Return [x, y] of the center of cell containing provided text 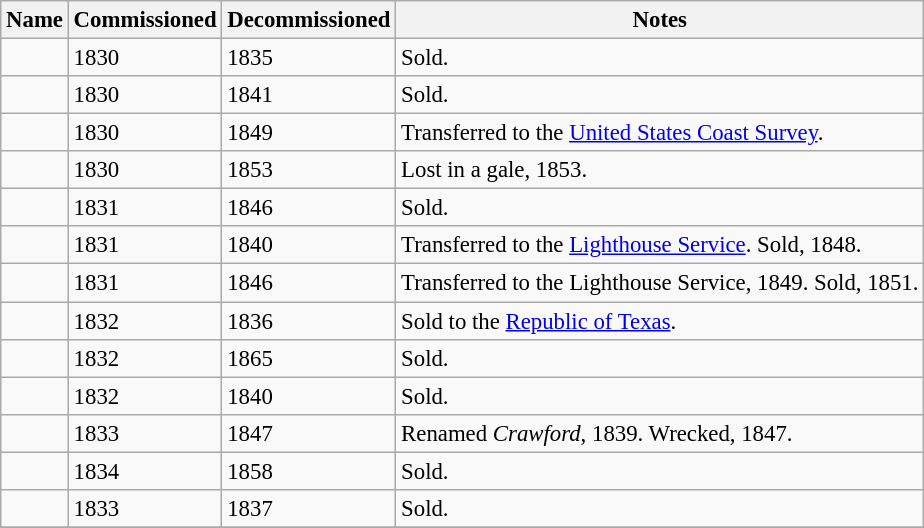
1834 [145, 471]
Renamed Crawford, 1839. Wrecked, 1847. [660, 433]
Transferred to the Lighthouse Service, 1849. Sold, 1851. [660, 283]
1853 [309, 170]
Transferred to the Lighthouse Service. Sold, 1848. [660, 245]
1849 [309, 133]
Transferred to the United States Coast Survey. [660, 133]
1837 [309, 509]
1847 [309, 433]
1865 [309, 358]
1858 [309, 471]
1841 [309, 95]
Decommissioned [309, 20]
Notes [660, 20]
Sold to the Republic of Texas. [660, 321]
Commissioned [145, 20]
1836 [309, 321]
Lost in a gale, 1853. [660, 170]
Name [35, 20]
1835 [309, 58]
